Return the (X, Y) coordinate for the center point of the cell that contains the specified text.  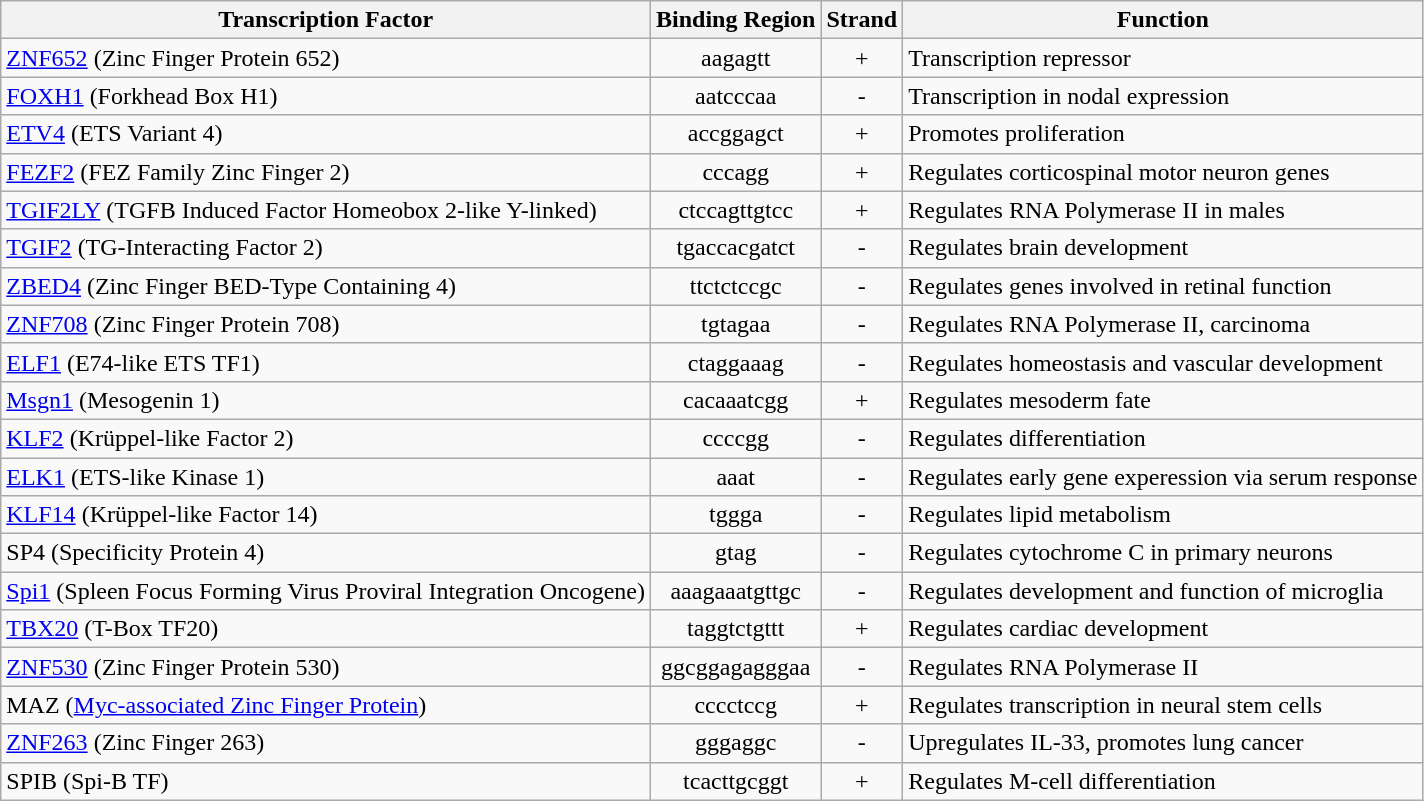
tggga (736, 515)
Regulates mesoderm fate (1163, 400)
gtag (736, 553)
Regulates early gene experession via serum response (1163, 477)
TBX20 (T-Box TF20) (326, 629)
aatcccaa (736, 96)
FOXH1 (Forkhead Box H1) (326, 96)
Regulates brain development (1163, 248)
TGIF2 (TG-Interacting Factor 2) (326, 248)
Transcription Factor (326, 20)
KLF14 (Krüppel-like Factor 14) (326, 515)
Binding Region (736, 20)
Regulates lipid metabolism (1163, 515)
KLF2 (Krüppel-like Factor 2) (326, 438)
ctaggaaag (736, 362)
Function (1163, 20)
taggtctgttt (736, 629)
Regulates differentiation (1163, 438)
Regulates M-cell differentiation (1163, 781)
Msgn1 (Mesogenin 1) (326, 400)
Regulates RNA Polymerase II (1163, 667)
Regulates cardiac development (1163, 629)
aaat (736, 477)
ETV4 (ETS Variant 4) (326, 134)
cccctccg (736, 705)
Regulates development and function of microglia (1163, 591)
ZNF652 (Zinc Finger Protein 652) (326, 58)
ttctctccgc (736, 286)
Upregulates IL-33, promotes lung cancer (1163, 743)
accggagct (736, 134)
cacaaatcgg (736, 400)
aagagtt (736, 58)
Regulates RNA Polymerase II in males (1163, 210)
SP4 (Specificity Protein 4) (326, 553)
FEZF2 (FEZ Family Zinc Finger 2) (326, 172)
Regulates corticospinal motor neuron genes (1163, 172)
ZNF708 (Zinc Finger Protein 708) (326, 324)
ggcggagagggaa (736, 667)
Regulates RNA Polymerase II, carcinoma (1163, 324)
ctccagttgtcc (736, 210)
tgtagaa (736, 324)
tgaccacgatct (736, 248)
ZNF530 (Zinc Finger Protein 530) (326, 667)
Strand (862, 20)
ZNF263 (Zinc Finger 263) (326, 743)
gggaggc (736, 743)
tcacttgcggt (736, 781)
SPIB (Spi-B TF) (326, 781)
Regulates homeostasis and vascular development (1163, 362)
Regulates genes involved in retinal function (1163, 286)
ZBED4 (Zinc Finger BED-Type Containing 4) (326, 286)
Transcription in nodal expression (1163, 96)
Promotes proliferation (1163, 134)
Regulates cytochrome C in primary neurons (1163, 553)
TGIF2LY (TGFB Induced Factor Homeobox 2-like Y-linked) (326, 210)
Regulates transcription in neural stem cells (1163, 705)
ELF1 (E74-like ETS TF1) (326, 362)
Transcription repressor (1163, 58)
MAZ (Myc-associated Zinc Finger Protein) (326, 705)
ELK1 (ETS-like Kinase 1) (326, 477)
cccagg (736, 172)
aaagaaatgttgc (736, 591)
ccccgg (736, 438)
Spi1 (Spleen Focus Forming Virus Proviral Integration Oncogene) (326, 591)
